Identify which cell holds the provided text, then report its (x, y) central coordinate. 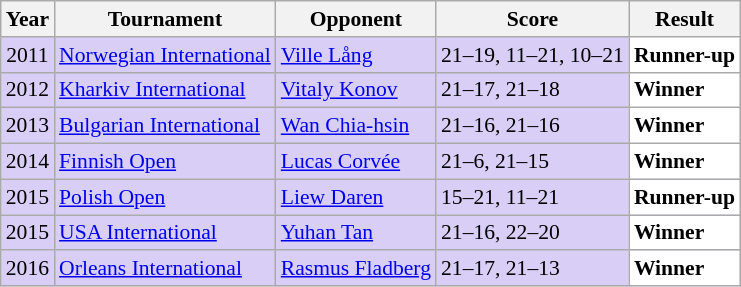
Score (532, 19)
Yuhan Tan (356, 233)
2012 (28, 90)
Tournament (165, 19)
Wan Chia-hsin (356, 126)
2013 (28, 126)
Polish Open (165, 197)
2011 (28, 55)
21–16, 21–16 (532, 126)
Norwegian International (165, 55)
21–17, 21–13 (532, 269)
2016 (28, 269)
Orleans International (165, 269)
Liew Daren (356, 197)
21–16, 22–20 (532, 233)
Opponent (356, 19)
21–19, 11–21, 10–21 (532, 55)
Lucas Corvée (356, 162)
Ville Lång (356, 55)
Finnish Open (165, 162)
Result (684, 19)
Bulgarian International (165, 126)
21–6, 21–15 (532, 162)
15–21, 11–21 (532, 197)
USA International (165, 233)
Kharkiv International (165, 90)
2014 (28, 162)
Vitaly Konov (356, 90)
Rasmus Fladberg (356, 269)
21–17, 21–18 (532, 90)
Year (28, 19)
